Extract the [x, y] coordinate from the center of the cell holding the provided text.  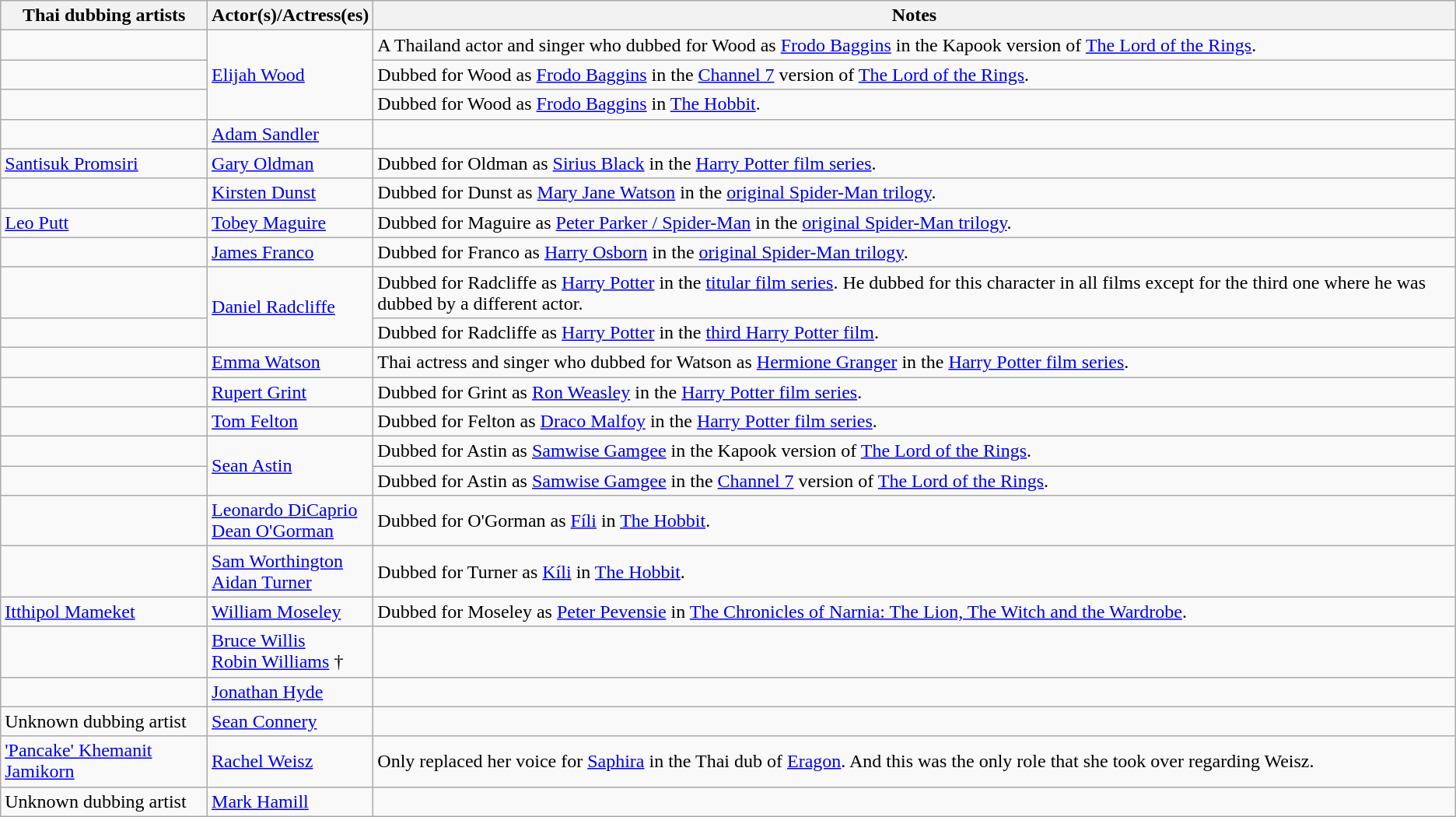
Only replaced her voice for Saphira in the Thai dub of Eragon. And this was the only role that she took over regarding Weisz. [915, 761]
Santisuk Promsiri [104, 163]
Thai dubbing artists [104, 16]
Elijah Wood [291, 75]
Dubbed for Astin as Samwise Gamgee in the Kapook version of The Lord of the Rings. [915, 451]
Sean Connery [291, 721]
Dubbed for Grint as Ron Weasley in the Harry Potter film series. [915, 391]
James Franco [291, 252]
Leo Putt [104, 223]
Sean Astin [291, 466]
Dubbed for Turner as Kíli in The Hobbit. [915, 571]
Daniel Radcliffe [291, 307]
Dubbed for O'Gorman as Fíli in The Hobbit. [915, 521]
Bruce WillisRobin Williams † [291, 652]
Thai actress and singer who dubbed for Watson as Hermione Granger in the Harry Potter film series. [915, 362]
Tobey Maguire [291, 223]
Tom Felton [291, 422]
'Pancake' Khemanit Jamikorn [104, 761]
Dubbed for Wood as Frodo Baggins in the Channel 7 version of The Lord of the Rings. [915, 75]
Rachel Weisz [291, 761]
Jonathan Hyde [291, 692]
Dubbed for Moseley as Peter Pevensie in The Chronicles of Narnia: The Lion, The Witch and the Wardrobe. [915, 612]
Mark Hamill [291, 801]
Dubbed for Franco as Harry Osborn in the original Spider-Man trilogy. [915, 252]
A Thailand actor and singer who dubbed for Wood as Frodo Baggins in the Kapook version of The Lord of the Rings. [915, 45]
Dubbed for Maguire as Peter Parker / Spider-Man in the original Spider-Man trilogy. [915, 223]
Adam Sandler [291, 134]
Dubbed for Wood as Frodo Baggins in The Hobbit. [915, 104]
Notes [915, 16]
Emma Watson [291, 362]
Gary Oldman [291, 163]
Dubbed for Astin as Samwise Gamgee in the Channel 7 version of The Lord of the Rings. [915, 481]
Dubbed for Oldman as Sirius Black in the Harry Potter film series. [915, 163]
William Moseley [291, 612]
Actor(s)/Actress(es) [291, 16]
Dubbed for Dunst as Mary Jane Watson in the original Spider-Man trilogy. [915, 193]
Dubbed for Felton as Draco Malfoy in the Harry Potter film series. [915, 422]
Sam WorthingtonAidan Turner [291, 571]
Leonardo DiCaprioDean O'Gorman [291, 521]
Dubbed for Radcliffe as Harry Potter in the third Harry Potter film. [915, 332]
Itthipol Mameket [104, 612]
Kirsten Dunst [291, 193]
Rupert Grint [291, 391]
